From the cell containing the given text, extract its center point as (X, Y) coordinate. 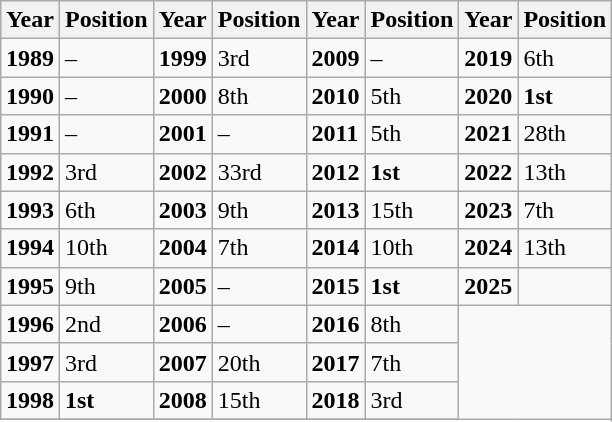
2000 (182, 96)
2024 (488, 248)
1993 (30, 210)
1997 (30, 362)
2022 (488, 172)
2018 (336, 400)
1996 (30, 324)
1991 (30, 134)
2020 (488, 96)
2015 (336, 286)
2nd (106, 324)
2009 (336, 58)
2016 (336, 324)
2010 (336, 96)
20th (259, 362)
1998 (30, 400)
1995 (30, 286)
2023 (488, 210)
2019 (488, 58)
2025 (488, 286)
2017 (336, 362)
2011 (336, 134)
2005 (182, 286)
1992 (30, 172)
2012 (336, 172)
2002 (182, 172)
1989 (30, 58)
1990 (30, 96)
2008 (182, 400)
2007 (182, 362)
1994 (30, 248)
2006 (182, 324)
2013 (336, 210)
33rd (259, 172)
28th (565, 134)
2001 (182, 134)
2021 (488, 134)
2004 (182, 248)
2014 (336, 248)
2003 (182, 210)
1999 (182, 58)
